Detect which cell encompasses the target text, then output its (x, y) center coordinate. 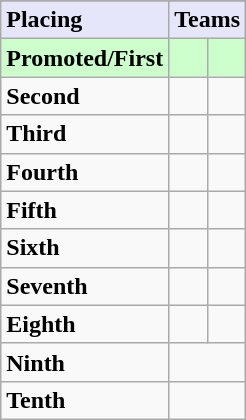
Second (85, 96)
Fourth (85, 172)
Fifth (85, 210)
Tenth (85, 400)
Teams (208, 20)
Ninth (85, 362)
Placing (85, 20)
Eighth (85, 324)
Third (85, 134)
Seventh (85, 286)
Sixth (85, 248)
Promoted/First (85, 58)
